Output the [X, Y] coordinate of the center of the cell containing the given text.  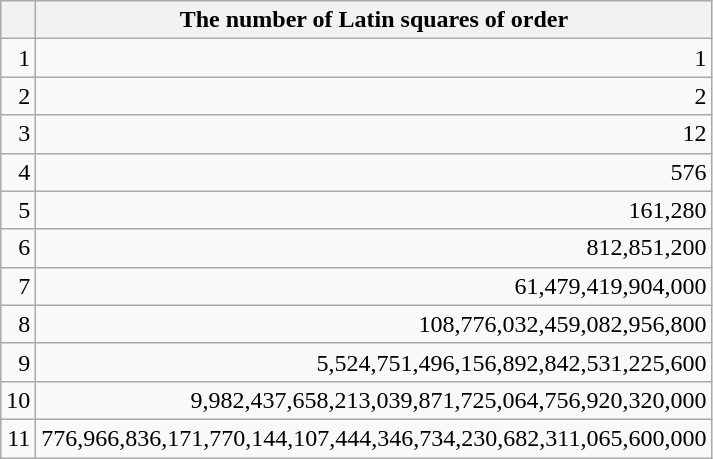
7 [18, 286]
The number of Latin squares of order [374, 20]
4 [18, 172]
776,966,836,171,770,144,107,444,346,734,230,682,311,065,600,000 [374, 438]
3 [18, 134]
12 [374, 134]
108,776,032,459,082,956,800 [374, 324]
11 [18, 438]
61,479,419,904,000 [374, 286]
812,851,200 [374, 248]
9 [18, 362]
161,280 [374, 210]
9,982,437,658,213,039,871,725,064,756,920,320,000 [374, 400]
576 [374, 172]
10 [18, 400]
6 [18, 248]
5 [18, 210]
5,524,751,496,156,892,842,531,225,600 [374, 362]
8 [18, 324]
